Return the [x, y] coordinate for the center point of the cell that contains the specified text.  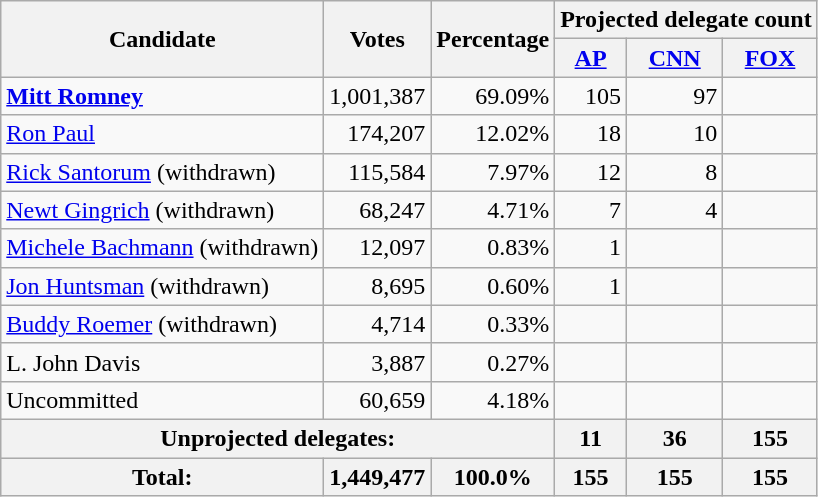
69.09% [493, 96]
68,247 [378, 210]
1,001,387 [378, 96]
Total: [162, 477]
0.60% [493, 286]
0.83% [493, 248]
Unprojected delegates: [278, 438]
10 [675, 134]
4,714 [378, 324]
0.27% [493, 362]
Buddy Roemer (withdrawn) [162, 324]
12.02% [493, 134]
FOX [770, 58]
7.97% [493, 172]
Candidate [162, 39]
Mitt Romney [162, 96]
4 [675, 210]
8,695 [378, 286]
Newt Gingrich (withdrawn) [162, 210]
7 [591, 210]
Ron Paul [162, 134]
0.33% [493, 324]
105 [591, 96]
L. John Davis [162, 362]
Uncommitted [162, 400]
AP [591, 58]
11 [591, 438]
4.18% [493, 400]
Rick Santorum (withdrawn) [162, 172]
100.0% [493, 477]
12,097 [378, 248]
3,887 [378, 362]
36 [675, 438]
4.71% [493, 210]
Jon Huntsman (withdrawn) [162, 286]
97 [675, 96]
1,449,477 [378, 477]
Votes [378, 39]
8 [675, 172]
CNN [675, 58]
60,659 [378, 400]
Projected delegate count [686, 20]
18 [591, 134]
12 [591, 172]
174,207 [378, 134]
115,584 [378, 172]
Michele Bachmann (withdrawn) [162, 248]
Percentage [493, 39]
